Return [x, y] of the center of cell containing provided text 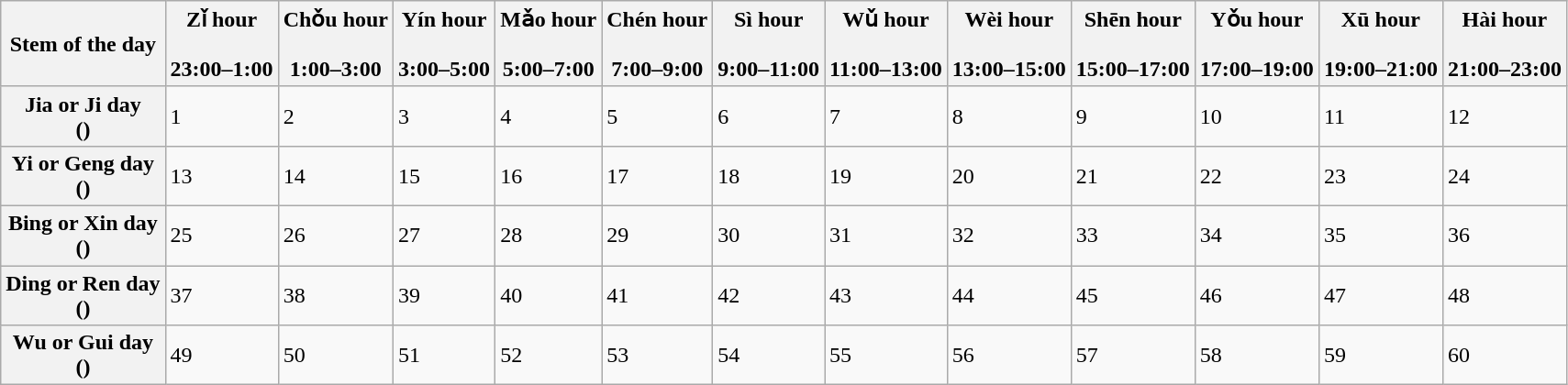
26 [336, 235]
10 [1257, 115]
Chǒu hour1:00–3:00 [336, 44]
52 [549, 356]
27 [444, 235]
9 [1132, 115]
45 [1132, 295]
13 [222, 176]
Shēn hour15:00–17:00 [1132, 44]
18 [769, 176]
17 [657, 176]
55 [885, 356]
32 [1009, 235]
3 [444, 115]
34 [1257, 235]
16 [549, 176]
57 [1132, 356]
58 [1257, 356]
2 [336, 115]
50 [336, 356]
42 [769, 295]
46 [1257, 295]
5 [657, 115]
12 [1505, 115]
7 [885, 115]
60 [1505, 356]
Stem of the day [83, 44]
20 [1009, 176]
40 [549, 295]
Chén hour7:00–9:00 [657, 44]
56 [1009, 356]
11 [1380, 115]
8 [1009, 115]
Bing or Xin day() [83, 235]
38 [336, 295]
51 [444, 356]
28 [549, 235]
37 [222, 295]
23 [1380, 176]
Sì hour9:00–11:00 [769, 44]
Yín hour3:00–5:00 [444, 44]
59 [1380, 356]
4 [549, 115]
Wu or Gui day() [83, 356]
54 [769, 356]
14 [336, 176]
Yǒu hour17:00–19:00 [1257, 44]
Wèi hour13:00–15:00 [1009, 44]
Hài hour21:00–23:00 [1505, 44]
44 [1009, 295]
30 [769, 235]
15 [444, 176]
Yi or Geng day() [83, 176]
49 [222, 356]
33 [1132, 235]
39 [444, 295]
19 [885, 176]
25 [222, 235]
47 [1380, 295]
41 [657, 295]
6 [769, 115]
31 [885, 235]
35 [1380, 235]
29 [657, 235]
1 [222, 115]
Jia or Ji day() [83, 115]
36 [1505, 235]
53 [657, 356]
24 [1505, 176]
Wǔ hour11:00–13:00 [885, 44]
22 [1257, 176]
48 [1505, 295]
Xū hour19:00–21:00 [1380, 44]
Zǐ hour23:00–1:00 [222, 44]
Mǎo hour5:00–7:00 [549, 44]
Ding or Ren day() [83, 295]
21 [1132, 176]
43 [885, 295]
